From the cell containing the given text, extract its center point as [X, Y] coordinate. 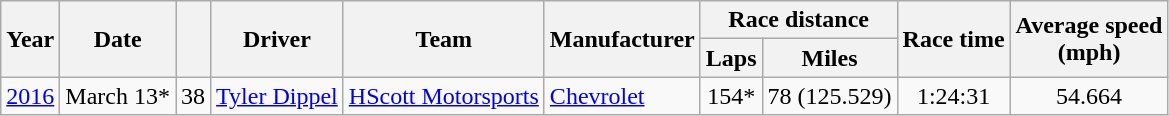
Laps [731, 58]
HScott Motorsports [444, 96]
Race time [954, 39]
Chevrolet [622, 96]
54.664 [1089, 96]
78 (125.529) [830, 96]
Year [30, 39]
Tyler Dippel [278, 96]
154* [731, 96]
Race distance [798, 20]
Team [444, 39]
1:24:31 [954, 96]
Average speed(mph) [1089, 39]
38 [194, 96]
Miles [830, 58]
Driver [278, 39]
Date [118, 39]
2016 [30, 96]
March 13* [118, 96]
Manufacturer [622, 39]
